Determine the [X, Y] coordinate at the center of the cell enclosing the given text.  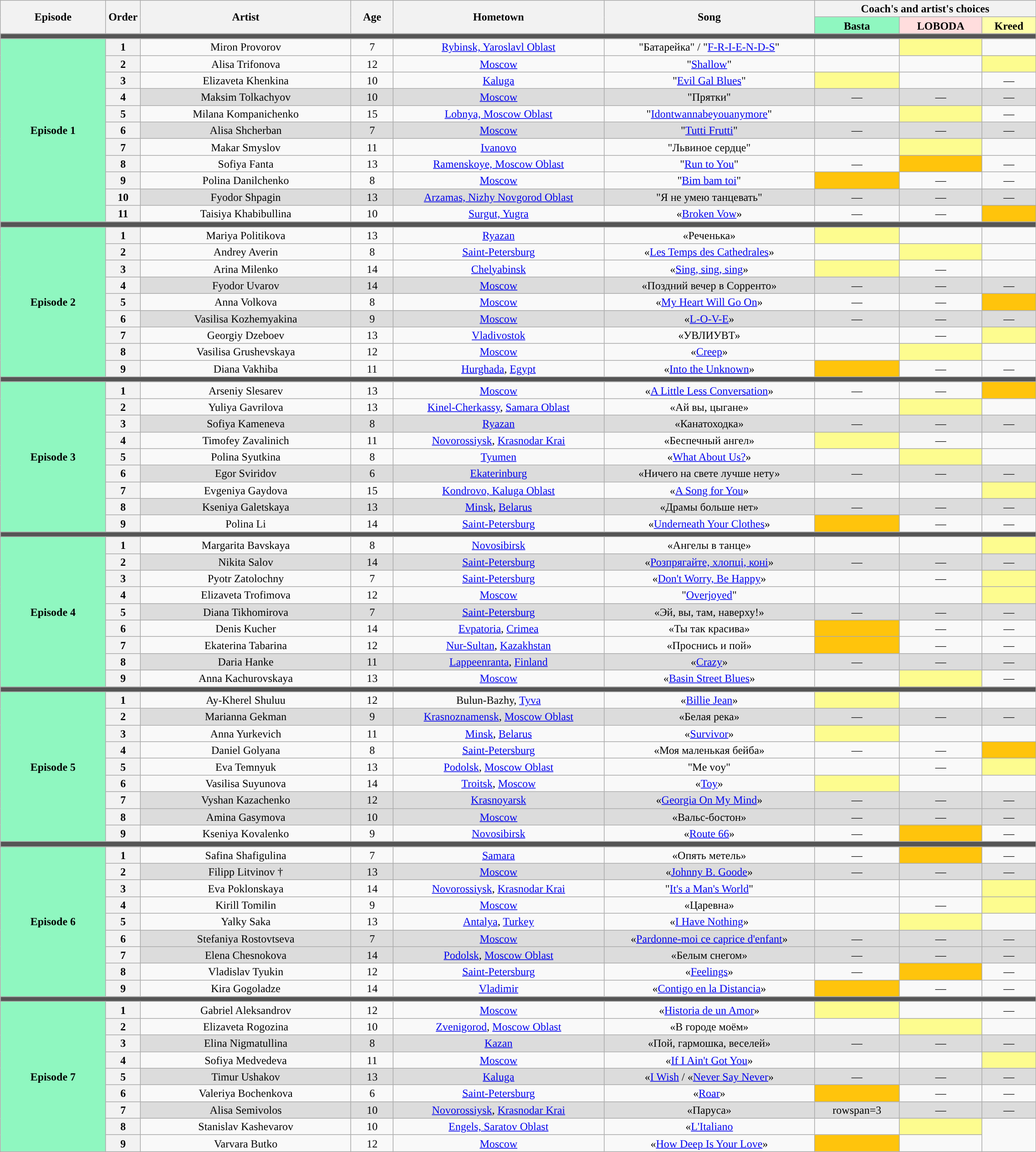
«Ангелы в танце» [709, 545]
Surgut, Yugra [498, 214]
Eva Temnyuk [246, 767]
Denis Kucher [246, 629]
«Ничего на свете лучше нету» [709, 474]
«Survivor» [709, 733]
Vladislav Tyukin [246, 972]
Artist [246, 17]
«Into the Unknown» [709, 369]
Episode 6 [53, 922]
Anna Volkova [246, 302]
"Прятки" [709, 97]
«Sing, sing, sing» [709, 269]
"Me voy" [709, 767]
Daniel Golyana [246, 750]
Kondrovo, Kaluga Oblast [498, 490]
Episode 3 [53, 456]
«Реченька» [709, 235]
Maksim Tolkachyov [246, 97]
Alisa Shcherban [246, 130]
Vladivostok [498, 335]
«A Little Less Conversation» [709, 390]
"Evil Gal Blues" [709, 80]
Vasilisa Suyunova [246, 783]
Anna Kachurovskaya [246, 679]
Arzamas, Nizhy Novgorod Oblast [498, 197]
«How Deep Is Your Love» [709, 1143]
LOBODA [941, 26]
Ekaterina Tabarina [246, 645]
Kreed [1009, 26]
Diana Vakhiba [246, 369]
«Creep» [709, 352]
Egor Sviridov [246, 474]
Sofiya Kameneva [246, 424]
«Johnny B. Goode» [709, 872]
«I Have Nothing» [709, 922]
Yuliya Gavrilova [246, 407]
Episode 7 [53, 1077]
Rybinsk, Yaroslavl Oblast [498, 47]
Valeriya Bochenkova [246, 1093]
«Historia de un Amor» [709, 1010]
Arseniy Slesarev [246, 390]
Milana Kompanichenko [246, 114]
«Georgia On My Mind» [709, 800]
«Pardonne-moi ce caprice d'enfant» [709, 938]
«My Heart Will Go On» [709, 302]
Age [373, 17]
Nikita Salov [246, 562]
"Я не умею танцевать" [709, 197]
Kinel-Cherkassy, Samara Oblast [498, 407]
Ay-Kherel Shuluu [246, 701]
Fyodor Shpagin [246, 197]
«Crazy» [709, 661]
Ramenskoye, Moscow Oblast [498, 164]
Vladimir [498, 988]
Arina Milenko [246, 269]
«Feelings» [709, 972]
«УВЛИУВТ» [709, 335]
Lappeenranta, Finland [498, 661]
Amina Gasymova [246, 816]
«L'Italiano [709, 1127]
Kseniya Galetskaya [246, 507]
«What About Us?» [709, 457]
Stefaniya Rostovtseva [246, 938]
Episode 5 [53, 767]
"Overjoyed" [709, 595]
Alisa Trifonova [246, 64]
Margarita Bavskaya [246, 545]
Antalya, Turkey [498, 922]
Krasnoyarsk [498, 800]
«Don't Worry, Be Happy» [709, 579]
Timofey Zavalinich [246, 440]
Pyotr Zatolochny [246, 579]
Basta [857, 26]
Elena Chesnokova [246, 955]
«Toy» [709, 783]
«Царевна» [709, 905]
«Route 66» [709, 834]
Nur-Sultan, Kazakhstan [498, 645]
Evgeniya Gaydova [246, 490]
Order [123, 17]
"Idontwannabeyouanymore" [709, 114]
«Эй, вы, там, наверху!» [709, 612]
Makar Smyslov [246, 147]
«Les Temps des Cathedrales» [709, 252]
Georgiy Dzeboev [246, 335]
«Белая река» [709, 717]
Elizaveta Rogozina [246, 1027]
«Опять метель» [709, 855]
Episode [53, 17]
«Billie Jean» [709, 701]
Elizaveta Trofimova [246, 595]
«В городе моём» [709, 1027]
«Белым снегом» [709, 955]
Elizaveta Khenkina [246, 80]
Filipp Litvinov † [246, 872]
Vasilisa Grushevskaya [246, 352]
Yalky Saka [246, 922]
Troitsk, Moscow [498, 783]
Ivanovo [498, 147]
Mariya Politikova [246, 235]
«Broken Vow» [709, 214]
Ekaterinburg [498, 474]
Hometown [498, 17]
«A Song for You» [709, 490]
Anna Yurkevich [246, 733]
«Поздний вечер в Сорренто» [709, 285]
Kseniya Kovalenko [246, 834]
Alisa Semivolos [246, 1110]
«Пой, гармошка, веселей» [709, 1043]
«Roar» [709, 1093]
Gabriel Aleksandrov [246, 1010]
«Проснись и пой» [709, 645]
Elina Nigmatullina [246, 1043]
Safina Shafigulina [246, 855]
Kira Gogoladze [246, 988]
«Ай вы, цыгане» [709, 407]
Bulun-Bazhy, Tyva [498, 701]
"Львиное сердце" [709, 147]
Eva Poklonskaya [246, 888]
Coach's and artist's choices [925, 9]
«Канатоходка» [709, 424]
Taisiya Khabibullina [246, 214]
"Tutti Frutti" [709, 130]
Episode 4 [53, 611]
"Run to You" [709, 164]
Polina Li [246, 524]
«I Wish / «Never Say Never» [709, 1077]
Vasilisa Kozhemyakina [246, 319]
«Беспечный ангел» [709, 440]
Miron Provorov [246, 47]
Marianna Gekman [246, 717]
Lobnya, Moscow Oblast [498, 114]
"Батарейка" / "F-R-I-E-N-D-S" [709, 47]
«Вальс-бостон» [709, 816]
Sofiya Medvedeva [246, 1060]
Stanislav Kashevarov [246, 1127]
Sofiya Fanta [246, 164]
Daria Hanke [246, 661]
"Shallow" [709, 64]
Song [709, 17]
Episode 2 [53, 302]
Fyodor Uvarov [246, 285]
«L-O-V-E» [709, 319]
Polina Danilchenko [246, 180]
Varvara Butko [246, 1143]
Evpatoria, Crimea [498, 629]
«Паруса» [709, 1110]
«If I Ain't Got You» [709, 1060]
Kazan [498, 1043]
Episode 1 [53, 130]
"Bim bam toi" [709, 180]
Zvenigorod, Moscow Oblast [498, 1027]
Vyshan Kazachenko [246, 800]
Tyumen [498, 457]
«Моя маленькая бейба» [709, 750]
Andrey Averin [246, 252]
«Contigo en la Distancia» [709, 988]
Chelyabinsk [498, 269]
Diana Tikhomirova [246, 612]
«Ты так красива» [709, 629]
«Драмы больше нет» [709, 507]
Krasnoznamensk, Moscow Oblast [498, 717]
Polina Syutkina [246, 457]
Hurghada, Egypt [498, 369]
«Basin Street Blues» [709, 679]
Timur Ushakov [246, 1077]
«Underneath Your Clothes» [709, 524]
rowspan=3 [857, 1110]
"It's a Man's World" [709, 888]
Samara [498, 855]
Kirill Tomilin [246, 905]
«Розпрягайте, хлопці, коні» [709, 562]
Engels, Saratov Oblast [498, 1127]
